Identify which cell holds the provided text, then report its (x, y) central coordinate. 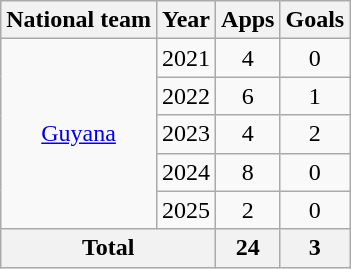
2022 (186, 96)
2025 (186, 210)
2023 (186, 134)
8 (248, 172)
1 (315, 96)
3 (315, 248)
6 (248, 96)
Apps (248, 20)
24 (248, 248)
2021 (186, 58)
2024 (186, 172)
National team (79, 20)
Total (108, 248)
Guyana (79, 134)
Goals (315, 20)
Year (186, 20)
